Capture the cell that displays the provided text and extract its [X, Y] central coordinate. 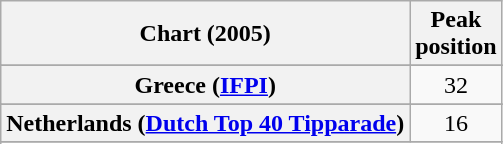
Netherlands (Dutch Top 40 Tipparade) [206, 123]
16 [456, 123]
Peakposition [456, 34]
Greece (IFPI) [206, 85]
32 [456, 85]
Chart (2005) [206, 34]
